Find where the given text appears and provide that cell's center as (X, Y) coordinate. 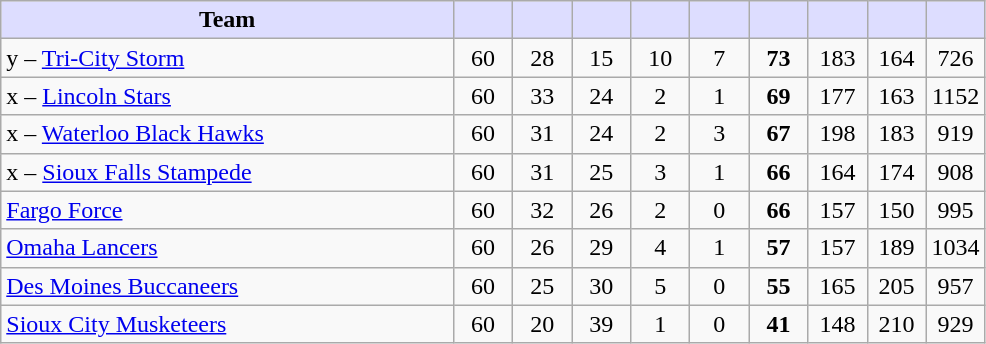
148 (838, 324)
y – Tri-City Storm (228, 58)
Sioux City Musketeers (228, 324)
x – Lincoln Stars (228, 96)
5 (660, 286)
1034 (956, 248)
210 (896, 324)
189 (896, 248)
55 (778, 286)
Team (228, 20)
929 (956, 324)
39 (602, 324)
1152 (956, 96)
150 (896, 210)
30 (602, 286)
20 (542, 324)
69 (778, 96)
163 (896, 96)
Des Moines Buccaneers (228, 286)
10 (660, 58)
Omaha Lancers (228, 248)
919 (956, 134)
957 (956, 286)
29 (602, 248)
908 (956, 172)
726 (956, 58)
165 (838, 286)
177 (838, 96)
15 (602, 58)
174 (896, 172)
67 (778, 134)
73 (778, 58)
205 (896, 286)
995 (956, 210)
28 (542, 58)
57 (778, 248)
198 (838, 134)
x – Waterloo Black Hawks (228, 134)
Fargo Force (228, 210)
32 (542, 210)
x – Sioux Falls Stampede (228, 172)
4 (660, 248)
7 (720, 58)
41 (778, 324)
33 (542, 96)
